Find where the given text appears and provide that cell's center as (x, y) coordinate. 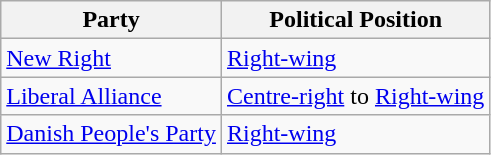
Political Position (355, 20)
Centre-right to Right-wing (355, 96)
Liberal Alliance (112, 96)
New Right (112, 58)
Danish People's Party (112, 134)
Party (112, 20)
